Output the (X, Y) coordinate of the center of the cell containing the given text.  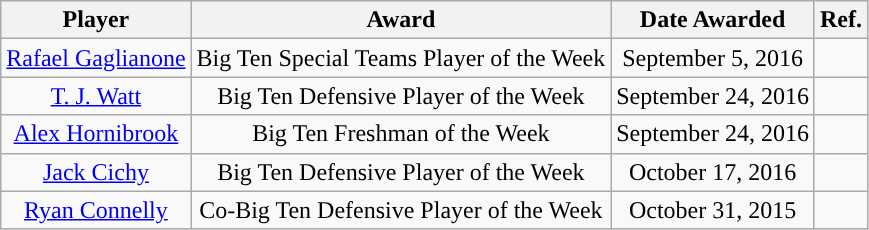
Big Ten Special Teams Player of the Week (401, 58)
October 17, 2016 (713, 172)
T. J. Watt (96, 96)
Ryan Connelly (96, 210)
September 5, 2016 (713, 58)
Alex Hornibrook (96, 134)
Award (401, 20)
Rafael Gaglianone (96, 58)
October 31, 2015 (713, 210)
Ref. (840, 20)
Player (96, 20)
Date Awarded (713, 20)
Jack Cichy (96, 172)
Big Ten Freshman of the Week (401, 134)
Co-Big Ten Defensive Player of the Week (401, 210)
